Output the [x, y] coordinate of the center of the cell containing the given text.  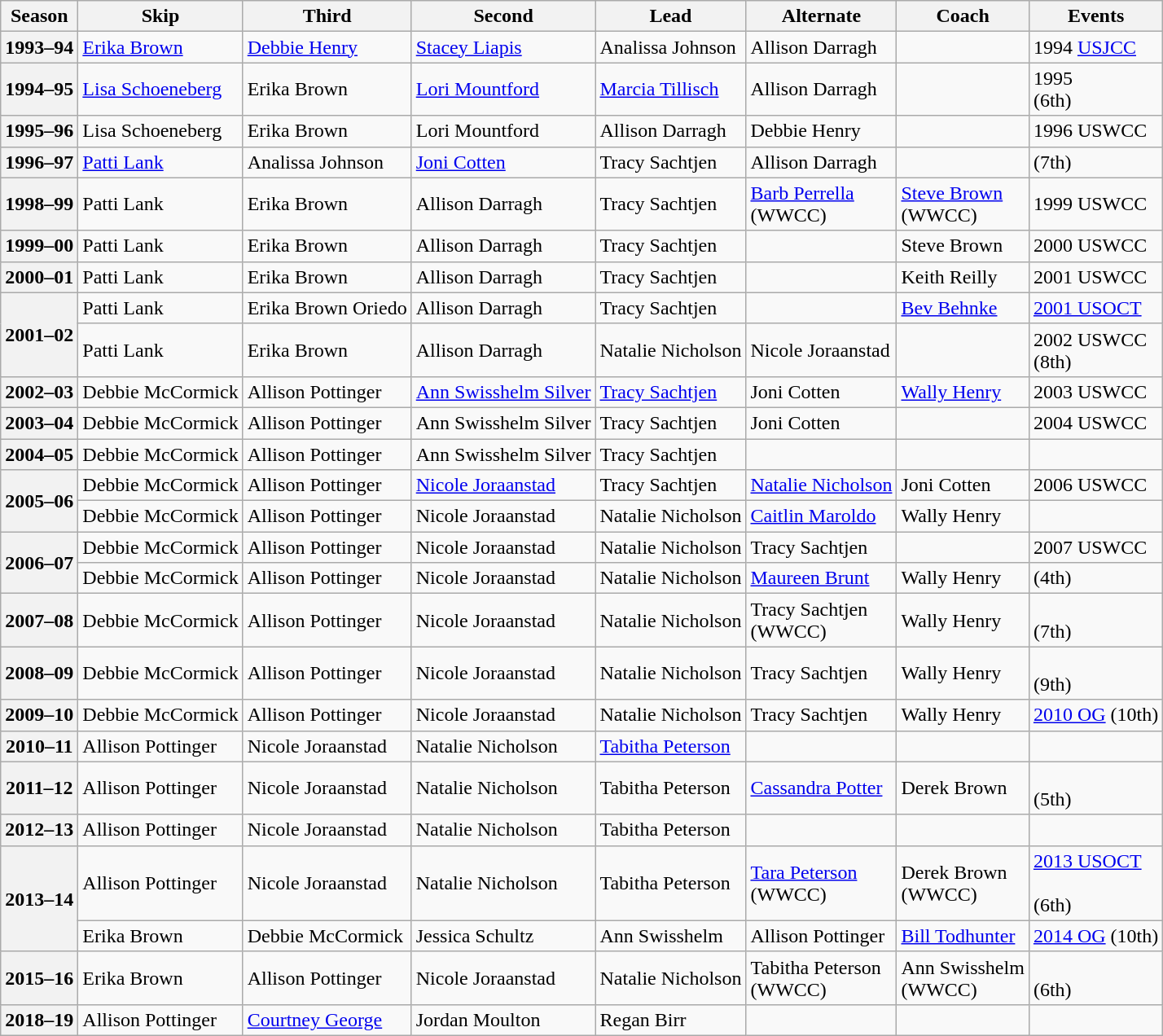
Stacey Liapis [503, 47]
1994 USJCC [1095, 47]
Derek Brown [963, 788]
2001 USWCC [1095, 277]
Courtney George [327, 1020]
Tabitha Peterson(WWCC) [821, 977]
Derek Brown(WWCC) [963, 883]
2001 USOCT [1095, 308]
1999 USWCC [1095, 204]
2005–06 [39, 501]
Steve Brown [963, 246]
Maureen Brunt [821, 578]
2000 USWCC [1095, 246]
2012–13 [39, 830]
Barb Perrella(WWCC) [821, 204]
1995–96 [39, 131]
1996 USWCC [1095, 131]
Second [503, 16]
2009–10 [39, 715]
2001–02 [39, 334]
2018–19 [39, 1020]
2004 USWCC [1095, 423]
Jessica Schultz [503, 936]
2010 OG (10th) [1095, 715]
1998–99 [39, 204]
(4th) [1095, 578]
1994–95 [39, 90]
Third [327, 16]
Alternate [821, 16]
Steve Brown(WWCC) [963, 204]
2004–05 [39, 454]
1996–97 [39, 162]
Regan Birr [671, 1020]
Skip [160, 16]
1999–00 [39, 246]
2015–16 [39, 977]
2000–01 [39, 277]
Coach [963, 16]
1995 (6th) [1095, 90]
2003–04 [39, 423]
2002 USWCC (8th) [1095, 350]
(9th) [1095, 673]
Jordan Moulton [503, 1020]
2003 USWCC [1095, 392]
Lead [671, 16]
Season [39, 16]
Tara Peterson(WWCC) [821, 883]
(5th) [1095, 788]
Caitlin Maroldo [821, 516]
Events [1095, 16]
2006–07 [39, 563]
2013–14 [39, 898]
2014 OG (10th) [1095, 936]
Tracy Sachtjen(WWCC) [821, 621]
Bill Todhunter [963, 936]
(6th) [1095, 977]
Keith Reilly [963, 277]
2010–11 [39, 746]
Cassandra Potter [821, 788]
Erika Brown Oriedo [327, 308]
2011–12 [39, 788]
Marcia Tillisch [671, 90]
1993–94 [39, 47]
2006 USWCC [1095, 485]
2007 USWCC [1095, 547]
2002–03 [39, 392]
Ann Swisshelm(WWCC) [963, 977]
Bev Behnke [963, 308]
Ann Swisshelm [671, 936]
2007–08 [39, 621]
2013 USOCT (6th) [1095, 883]
2008–09 [39, 673]
